Extract the (x, y) coordinate from the center of the cell holding the provided text.  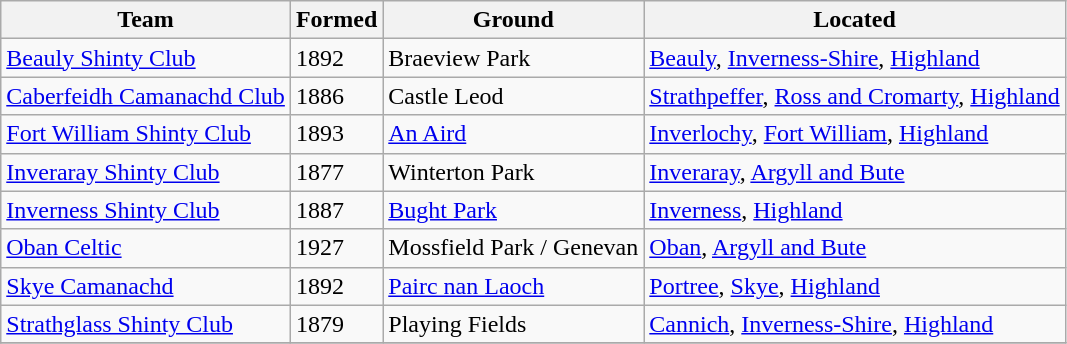
1887 (336, 210)
Cannich, Inverness-Shire, Highland (854, 324)
Inveraray, Argyll and Bute (854, 172)
Mossfield Park / Genevan (514, 248)
Oban Celtic (146, 248)
Winterton Park (514, 172)
Strathpeffer, Ross and Cromarty, Highland (854, 96)
Located (854, 20)
Beauly Shinty Club (146, 58)
Inverness, Highland (854, 210)
1879 (336, 324)
Inveraray Shinty Club (146, 172)
1877 (336, 172)
Oban, Argyll and Bute (854, 248)
Pairc nan Laoch (514, 286)
Fort William Shinty Club (146, 134)
Inverlochy, Fort William, Highland (854, 134)
Caberfeidh Camanachd Club (146, 96)
Inverness Shinty Club (146, 210)
Bught Park (514, 210)
An Aird (514, 134)
Ground (514, 20)
Beauly, Inverness-Shire, Highland (854, 58)
Formed (336, 20)
1886 (336, 96)
1893 (336, 134)
Portree, Skye, Highland (854, 286)
Braeview Park (514, 58)
Skye Camanachd (146, 286)
Playing Fields (514, 324)
Strathglass Shinty Club (146, 324)
1927 (336, 248)
Castle Leod (514, 96)
Team (146, 20)
